Extract the [x, y] coordinate from the center of the cell holding the provided text.  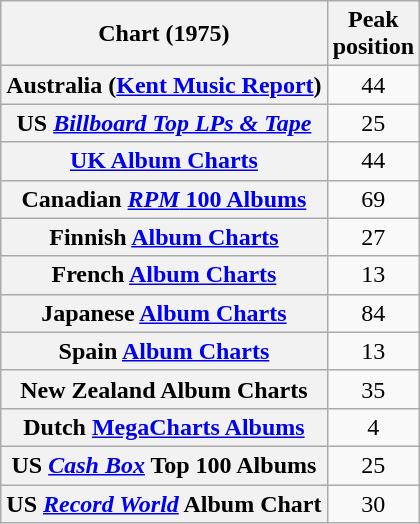
Spain Album Charts [164, 351]
New Zealand Album Charts [164, 389]
French Album Charts [164, 275]
Canadian RPM 100 Albums [164, 199]
84 [373, 313]
27 [373, 237]
Chart (1975) [164, 34]
35 [373, 389]
Peakposition [373, 34]
Dutch MegaCharts Albums [164, 427]
69 [373, 199]
Australia (Kent Music Report) [164, 85]
Japanese Album Charts [164, 313]
UK Album Charts [164, 161]
30 [373, 503]
4 [373, 427]
US Billboard Top LPs & Tape [164, 123]
US Record World Album Chart [164, 503]
US Cash Box Top 100 Albums [164, 465]
Finnish Album Charts [164, 237]
